Search for the cell housing the specified text and yield its [X, Y] center coordinate. 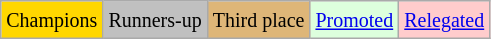
Promoted [354, 20]
Champions [52, 20]
Third place [258, 20]
Relegated [444, 20]
Runners-up [155, 20]
